Capture the cell that displays the provided text and extract its (x, y) central coordinate. 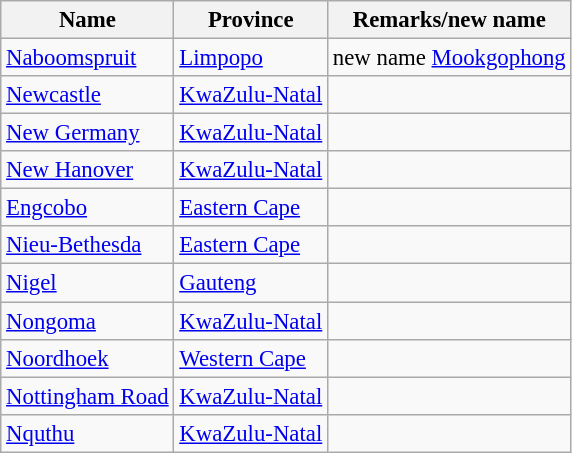
Newcastle (88, 95)
Nigel (88, 283)
Nongoma (88, 321)
Naboomspruit (88, 58)
Nquthu (88, 433)
Province (251, 20)
Western Cape (251, 358)
Remarks/new name (450, 20)
Limpopo (251, 58)
Noordhoek (88, 358)
new name Mookgophong (450, 58)
Name (88, 20)
Nieu-Bethesda (88, 245)
Nottingham Road (88, 396)
New Hanover (88, 170)
New Germany (88, 133)
Engcobo (88, 208)
Gauteng (251, 283)
